Find where the given text appears and provide that cell's center as (x, y) coordinate. 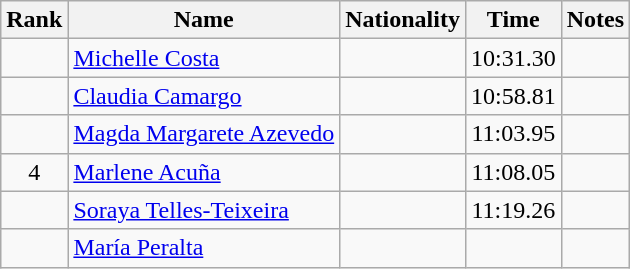
10:31.30 (513, 58)
10:58.81 (513, 96)
Name (204, 20)
Marlene Acuña (204, 172)
Rank (34, 20)
11:08.05 (513, 172)
Soraya Telles-Teixeira (204, 210)
11:03.95 (513, 134)
Nationality (403, 20)
4 (34, 172)
Time (513, 20)
11:19.26 (513, 210)
Michelle Costa (204, 58)
Magda Margarete Azevedo (204, 134)
María Peralta (204, 248)
Notes (595, 20)
Claudia Camargo (204, 96)
